Search for the cell housing the specified text and yield its (X, Y) center coordinate. 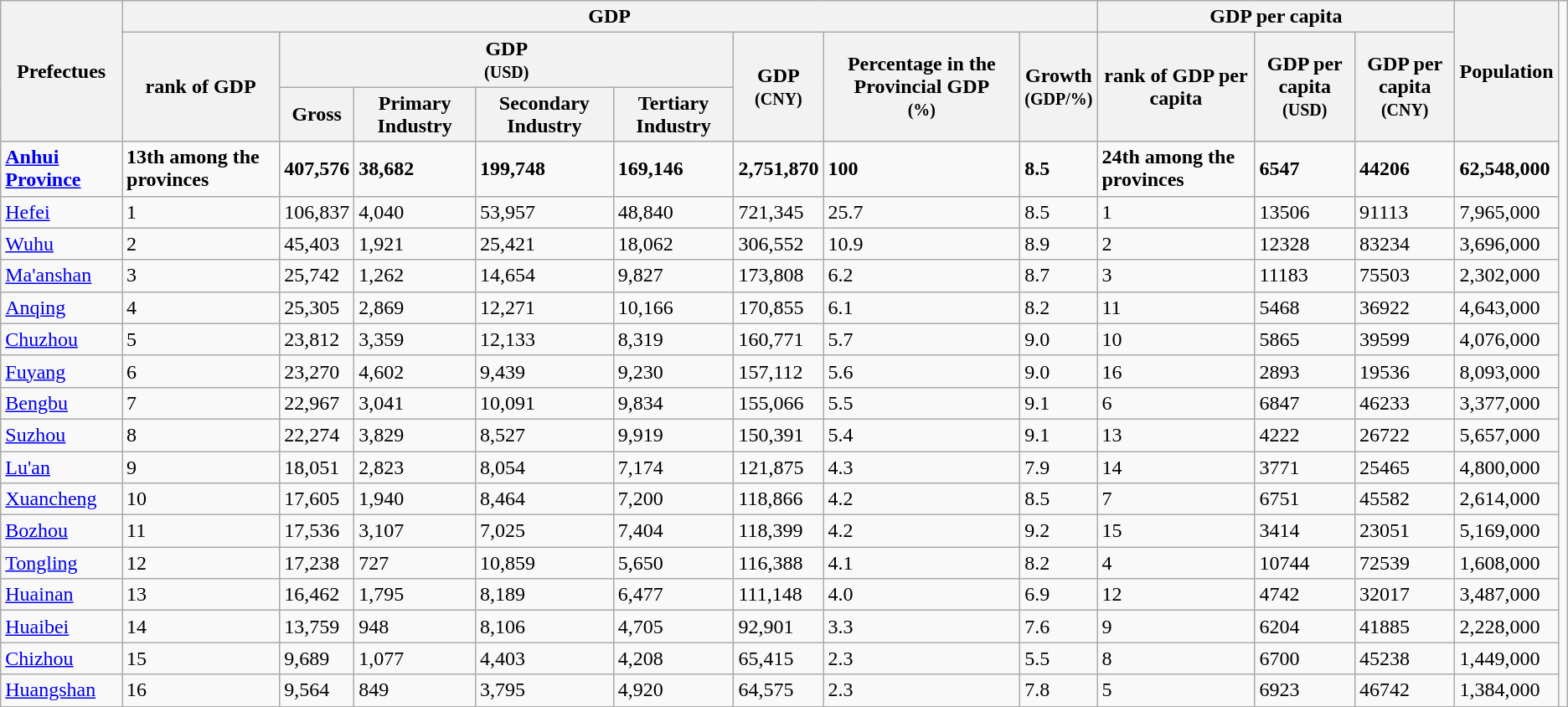
7,200 (673, 499)
948 (415, 627)
48,840 (673, 212)
10,166 (673, 307)
Tongling (62, 563)
9,564 (317, 690)
62,548,000 (1506, 169)
13,759 (317, 627)
1,940 (415, 499)
6847 (1305, 403)
3771 (1305, 467)
4,920 (673, 690)
111,148 (779, 595)
Huangshan (62, 690)
GDP(USD) (507, 60)
3,041 (415, 403)
121,875 (779, 467)
GDP(CNY) (779, 87)
116,388 (779, 563)
7,965,000 (1506, 212)
Tertiary Industry (673, 114)
rank of GDP (201, 87)
7.6 (1059, 627)
155,066 (779, 403)
65,415 (779, 658)
2,751,870 (779, 169)
23,812 (317, 339)
5468 (1305, 307)
4,800,000 (1506, 467)
8,527 (544, 435)
25.7 (921, 212)
7,025 (544, 531)
4,208 (673, 658)
83234 (1404, 244)
Primary Industry (415, 114)
306,552 (779, 244)
Growth(GDP/%) (1059, 87)
91113 (1404, 212)
3,107 (415, 531)
45238 (1404, 658)
Gross (317, 114)
849 (415, 690)
45582 (1404, 499)
6.2 (921, 276)
7.9 (1059, 467)
72539 (1404, 563)
8.9 (1059, 244)
10.9 (921, 244)
5,169,000 (1506, 531)
6547 (1305, 169)
10,091 (544, 403)
Huaibei (62, 627)
9,230 (673, 371)
6751 (1305, 499)
3,795 (544, 690)
Anhui Province (62, 169)
Population (1506, 71)
118,399 (779, 531)
4222 (1305, 435)
2,228,000 (1506, 627)
5,657,000 (1506, 435)
75503 (1404, 276)
11183 (1305, 276)
13506 (1305, 212)
Prefectues (62, 71)
160,771 (779, 339)
4.0 (921, 595)
3,696,000 (1506, 244)
23051 (1404, 531)
12328 (1305, 244)
5,650 (673, 563)
44206 (1404, 169)
GDP per capita (1277, 17)
Ma'anshan (62, 276)
3,829 (415, 435)
9,827 (673, 276)
24th among the provinces (1176, 169)
25,742 (317, 276)
6.1 (921, 307)
3.3 (921, 627)
GDP per capita(USD) (1305, 87)
9,689 (317, 658)
36922 (1404, 307)
6204 (1305, 627)
5.4 (921, 435)
721,345 (779, 212)
4,602 (415, 371)
41885 (1404, 627)
46742 (1404, 690)
6923 (1305, 690)
23,270 (317, 371)
1,449,000 (1506, 658)
Xuancheng (62, 499)
169,146 (673, 169)
1,921 (415, 244)
118,866 (779, 499)
17,238 (317, 563)
1,795 (415, 595)
5865 (1305, 339)
Chizhou (62, 658)
3,487,000 (1506, 595)
10744 (1305, 563)
100 (921, 169)
Suzhou (62, 435)
18,062 (673, 244)
Chuzhou (62, 339)
1,262 (415, 276)
8,319 (673, 339)
Bozhou (62, 531)
3,377,000 (1506, 403)
7,404 (673, 531)
9,919 (673, 435)
Bengbu (62, 403)
9,439 (544, 371)
173,808 (779, 276)
3414 (1305, 531)
4.3 (921, 467)
19536 (1404, 371)
2,614,000 (1506, 499)
Hefei (62, 212)
17,605 (317, 499)
5.7 (921, 339)
8,054 (544, 467)
6700 (1305, 658)
38,682 (415, 169)
2,823 (415, 467)
1,077 (415, 658)
199,748 (544, 169)
Fuyang (62, 371)
Anqing (62, 307)
2,869 (415, 307)
1,384,000 (1506, 690)
17,536 (317, 531)
6,477 (673, 595)
18,051 (317, 467)
64,575 (779, 690)
12,133 (544, 339)
12,271 (544, 307)
14,654 (544, 276)
4,403 (544, 658)
1,608,000 (1506, 563)
157,112 (779, 371)
2893 (1305, 371)
32017 (1404, 595)
170,855 (779, 307)
4,040 (415, 212)
2,302,000 (1506, 276)
Wuhu (62, 244)
53,957 (544, 212)
4,643,000 (1506, 307)
9,834 (673, 403)
4,705 (673, 627)
4742 (1305, 595)
Huainan (62, 595)
8,464 (544, 499)
22,274 (317, 435)
92,901 (779, 627)
727 (415, 563)
9.2 (1059, 531)
Secondary Industry (544, 114)
106,837 (317, 212)
rank of GDP per capita (1176, 87)
Percentage in the Provincial GDP(%) (921, 87)
13th among the provinces (201, 169)
8.7 (1059, 276)
16,462 (317, 595)
4,076,000 (1506, 339)
10,859 (544, 563)
39599 (1404, 339)
3,359 (415, 339)
7,174 (673, 467)
45,403 (317, 244)
4.1 (921, 563)
7.8 (1059, 690)
Lu'an (62, 467)
407,576 (317, 169)
5.6 (921, 371)
25,305 (317, 307)
8,106 (544, 627)
8,189 (544, 595)
25,421 (544, 244)
150,391 (779, 435)
GDP per capita(CNY) (1404, 87)
25465 (1404, 467)
22,967 (317, 403)
GDP (610, 17)
26722 (1404, 435)
8,093,000 (1506, 371)
6.9 (1059, 595)
46233 (1404, 403)
